Extract the [x, y] coordinate from the center of the cell holding the provided text.  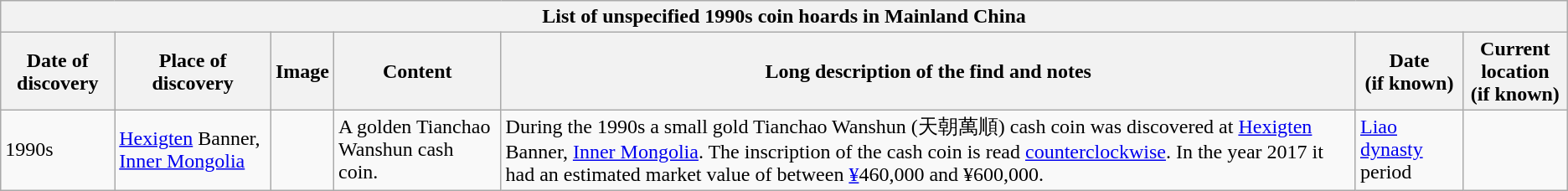
List of unspecified 1990s coin hoards in Mainland China [784, 17]
Content [418, 71]
Liao dynasty period [1409, 151]
A golden Tianchao Wanshun cash coin. [418, 151]
Place of discovery [193, 71]
1990s [58, 151]
Image [302, 71]
Date of discovery [58, 71]
Long description of the find and notes [928, 71]
Current location(if known) [1514, 71]
Date(if known) [1409, 71]
Hexigten Banner, Inner Mongolia [193, 151]
